Return [X, Y] of the center of cell containing provided text 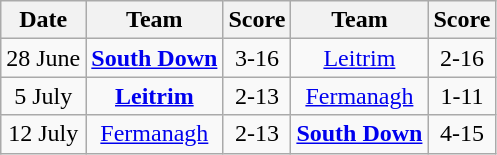
2-16 [462, 58]
28 June [44, 58]
1-11 [462, 96]
3-16 [257, 58]
5 July [44, 96]
4-15 [462, 134]
12 July [44, 134]
Date [44, 20]
